Output the (X, Y) coordinate of the center of the cell containing the given text.  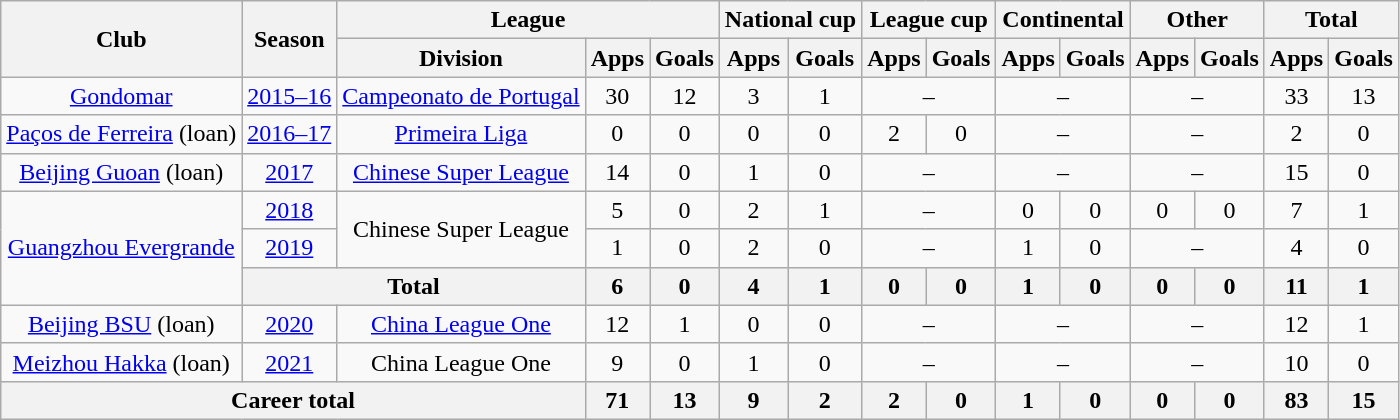
Primeira Liga (461, 134)
7 (1296, 210)
National cup (790, 20)
2018 (290, 210)
Gondomar (122, 96)
14 (617, 172)
League cup (929, 20)
83 (1296, 400)
Season (290, 39)
10 (1296, 362)
Beijing BSU (loan) (122, 324)
71 (617, 400)
Beijing Guoan (loan) (122, 172)
2015–16 (290, 96)
Continental (1063, 20)
Division (461, 58)
Club (122, 39)
Paços de Ferreira (loan) (122, 134)
5 (617, 210)
11 (1296, 286)
2017 (290, 172)
Guangzhou Evergrande (122, 248)
2016–17 (290, 134)
Career total (293, 400)
3 (753, 96)
Campeonato de Portugal (461, 96)
33 (1296, 96)
2020 (290, 324)
30 (617, 96)
League (528, 20)
2021 (290, 362)
Other (1197, 20)
2019 (290, 248)
Meizhou Hakka (loan) (122, 362)
6 (617, 286)
